Extract the [x, y] coordinate from the center of the cell holding the provided text.  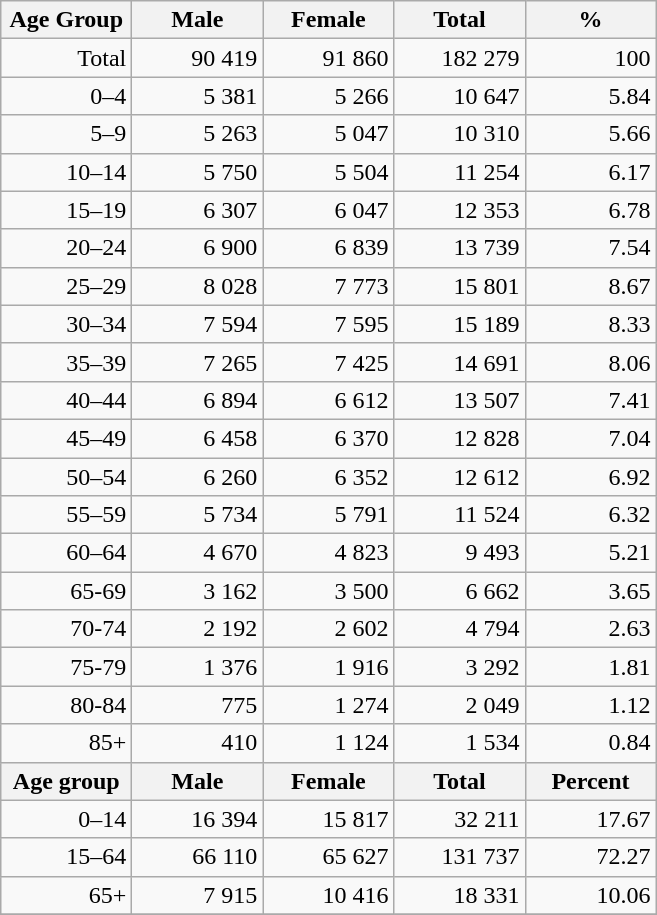
5 047 [328, 134]
7.41 [590, 400]
32 211 [460, 819]
8.67 [590, 286]
1 274 [328, 705]
6 894 [198, 400]
6 900 [198, 248]
13 507 [460, 400]
20–24 [66, 248]
5.66 [590, 134]
131 737 [460, 857]
5.21 [590, 553]
80-84 [66, 705]
5 381 [198, 96]
6.17 [590, 172]
182 279 [460, 58]
60–64 [66, 553]
6 047 [328, 210]
11 524 [460, 515]
Percent [590, 781]
15 801 [460, 286]
85+ [66, 743]
8 028 [198, 286]
13 739 [460, 248]
6 307 [198, 210]
Age Group [66, 20]
5–9 [66, 134]
6.78 [590, 210]
5 504 [328, 172]
12 612 [460, 477]
15–19 [66, 210]
7 594 [198, 324]
10 310 [460, 134]
0–14 [66, 819]
10 647 [460, 96]
0–4 [66, 96]
5 750 [198, 172]
5 263 [198, 134]
7 425 [328, 362]
6 352 [328, 477]
3 162 [198, 591]
3 292 [460, 667]
40–44 [66, 400]
7.54 [590, 248]
5 266 [328, 96]
1.12 [590, 705]
91 860 [328, 58]
6 612 [328, 400]
6.92 [590, 477]
5 791 [328, 515]
10–14 [66, 172]
10.06 [590, 895]
6 370 [328, 438]
15–64 [66, 857]
75-79 [66, 667]
5.84 [590, 96]
65+ [66, 895]
Age group [66, 781]
65-69 [66, 591]
6 458 [198, 438]
1.81 [590, 667]
5 734 [198, 515]
45–49 [66, 438]
2.63 [590, 629]
1 534 [460, 743]
72.27 [590, 857]
6 839 [328, 248]
3.65 [590, 591]
65 627 [328, 857]
3 500 [328, 591]
35–39 [66, 362]
12 828 [460, 438]
30–34 [66, 324]
8.33 [590, 324]
6 260 [198, 477]
1 916 [328, 667]
11 254 [460, 172]
15 817 [328, 819]
6 662 [460, 591]
% [590, 20]
14 691 [460, 362]
1 124 [328, 743]
7 595 [328, 324]
1 376 [198, 667]
9 493 [460, 553]
775 [198, 705]
4 670 [198, 553]
4 823 [328, 553]
18 331 [460, 895]
16 394 [198, 819]
10 416 [328, 895]
66 110 [198, 857]
7 915 [198, 895]
50–54 [66, 477]
7.04 [590, 438]
70-74 [66, 629]
90 419 [198, 58]
8.06 [590, 362]
15 189 [460, 324]
0.84 [590, 743]
2 602 [328, 629]
12 353 [460, 210]
2 049 [460, 705]
2 192 [198, 629]
7 773 [328, 286]
6.32 [590, 515]
4 794 [460, 629]
55–59 [66, 515]
410 [198, 743]
17.67 [590, 819]
25–29 [66, 286]
100 [590, 58]
7 265 [198, 362]
